Output the (X, Y) coordinate of the center of the cell containing the given text.  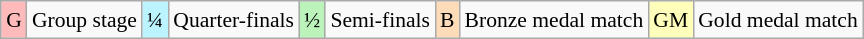
Bronze medal match (554, 20)
G (14, 20)
Quarter-finals (234, 20)
¼ (155, 20)
B (448, 20)
Semi-finals (380, 20)
½ (312, 20)
Group stage (84, 20)
GM (670, 20)
Gold medal match (778, 20)
